Locate the cell with the specified text and output its (X, Y) center coordinate. 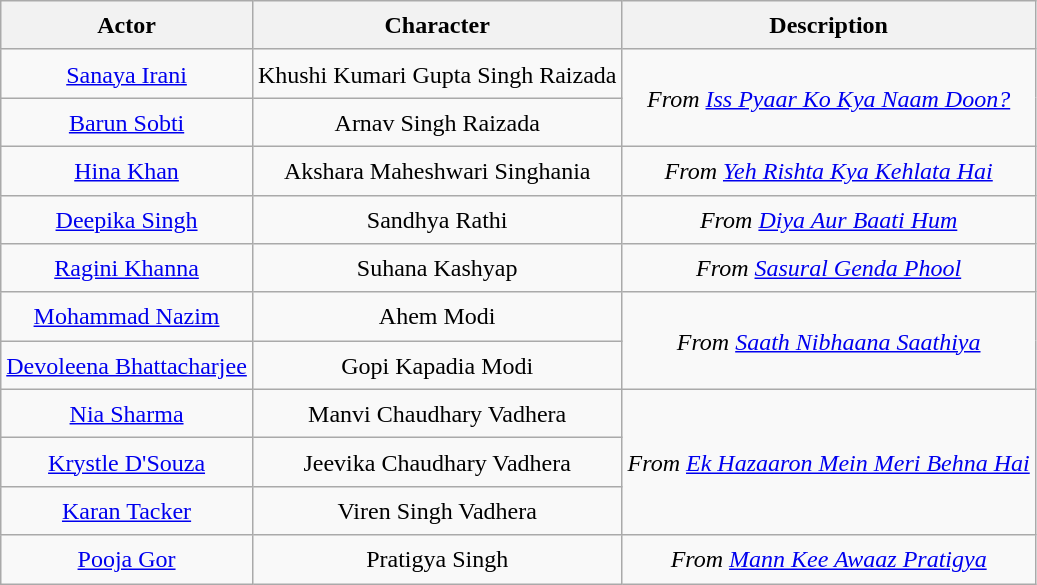
Deepika Singh (127, 220)
Actor (127, 26)
Ragini Khanna (127, 268)
Viren Singh Vadhera (437, 510)
Ahem Modi (437, 316)
Pratigya Singh (437, 560)
From Yeh Rishta Kya Kehlata Hai (828, 170)
From Sasural Genda Phool (828, 268)
Jeevika Chaudhary Vadhera (437, 462)
Barun Sobti (127, 122)
Sanaya Irani (127, 74)
Pooja Gor (127, 560)
Mohammad Nazim (127, 316)
Sandhya Rathi (437, 220)
Akshara Maheshwari Singhania (437, 170)
Devoleena Bhattacharjee (127, 366)
Character (437, 26)
Karan Tacker (127, 510)
Gopi Kapadia Modi (437, 366)
Manvi Chaudhary Vadhera (437, 414)
Suhana Kashyap (437, 268)
Khushi Kumari Gupta Singh Raizada (437, 74)
Krystle D'Souza (127, 462)
Arnav Singh Raizada (437, 122)
From Mann Kee Awaaz Pratigya (828, 560)
Description (828, 26)
Hina Khan (127, 170)
From Diya Aur Baati Hum (828, 220)
Nia Sharma (127, 414)
From Iss Pyaar Ko Kya Naam Doon? (828, 98)
From Ek Hazaaron Mein Meri Behna Hai (828, 462)
From Saath Nibhaana Saathiya (828, 340)
